Scan for the cell matching the given text and deliver its [X, Y] coordinate at center. 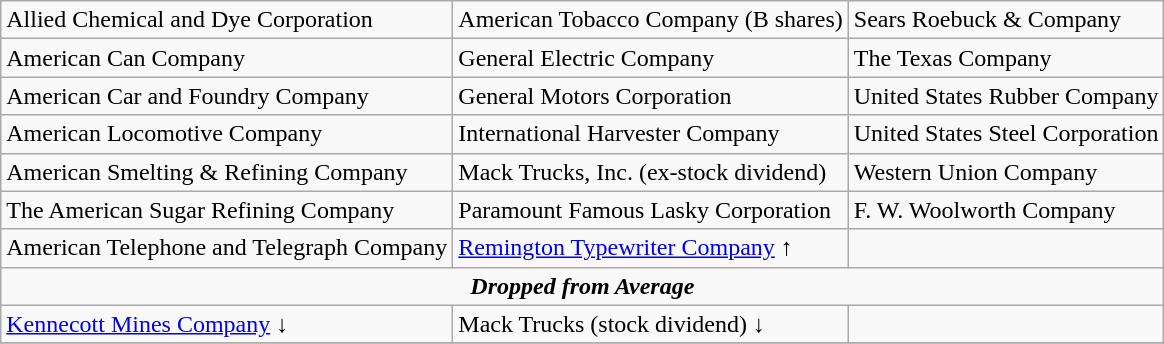
American Locomotive Company [227, 134]
Dropped from Average [582, 286]
United States Steel Corporation [1006, 134]
American Tobacco Company (B shares) [650, 20]
Western Union Company [1006, 172]
The Texas Company [1006, 58]
American Car and Foundry Company [227, 96]
American Telephone and Telegraph Company [227, 248]
General Motors Corporation [650, 96]
Paramount Famous Lasky Corporation [650, 210]
Kennecott Mines Company ↓ [227, 324]
American Can Company [227, 58]
Remington Typewriter Company ↑ [650, 248]
General Electric Company [650, 58]
Allied Chemical and Dye Corporation [227, 20]
The American Sugar Refining Company [227, 210]
International Harvester Company [650, 134]
United States Rubber Company [1006, 96]
F. W. Woolworth Company [1006, 210]
Sears Roebuck & Company [1006, 20]
Mack Trucks (stock dividend) ↓ [650, 324]
Mack Trucks, Inc. (ex-stock dividend) [650, 172]
American Smelting & Refining Company [227, 172]
